Find where the given text appears and provide that cell's center as (x, y) coordinate. 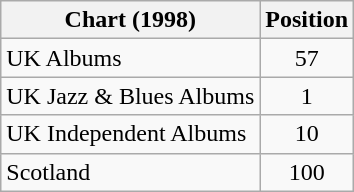
Scotland (130, 172)
1 (307, 96)
100 (307, 172)
57 (307, 58)
Chart (1998) (130, 20)
UK Albums (130, 58)
UK Independent Albums (130, 134)
Position (307, 20)
UK Jazz & Blues Albums (130, 96)
10 (307, 134)
